Search for the cell housing the specified text and yield its (x, y) center coordinate. 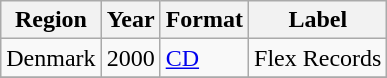
Label (318, 20)
CD (204, 58)
Year (130, 20)
2000 (130, 58)
Denmark (51, 58)
Flex Records (318, 58)
Region (51, 20)
Format (204, 20)
